Detect which cell encompasses the target text, then output its (x, y) center coordinate. 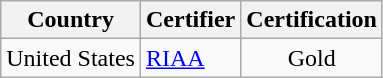
Certifier (190, 20)
United States (71, 58)
Country (71, 20)
RIAA (190, 58)
Gold (312, 58)
Certification (312, 20)
